Determine the (X, Y) coordinate at the center of the cell enclosing the given text.  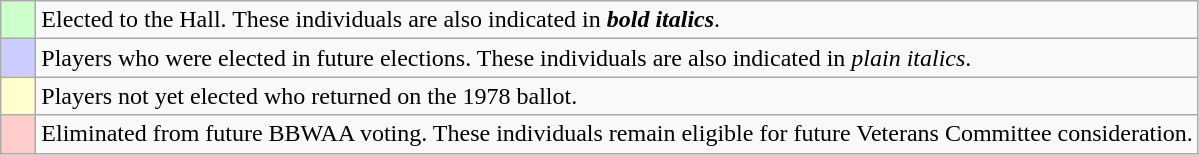
Players not yet elected who returned on the 1978 ballot. (618, 96)
Eliminated from future BBWAA voting. These individuals remain eligible for future Veterans Committee consideration. (618, 134)
Elected to the Hall. These individuals are also indicated in bold italics. (618, 20)
Players who were elected in future elections. These individuals are also indicated in plain italics. (618, 58)
